Search for the cell housing the specified text and yield its [X, Y] center coordinate. 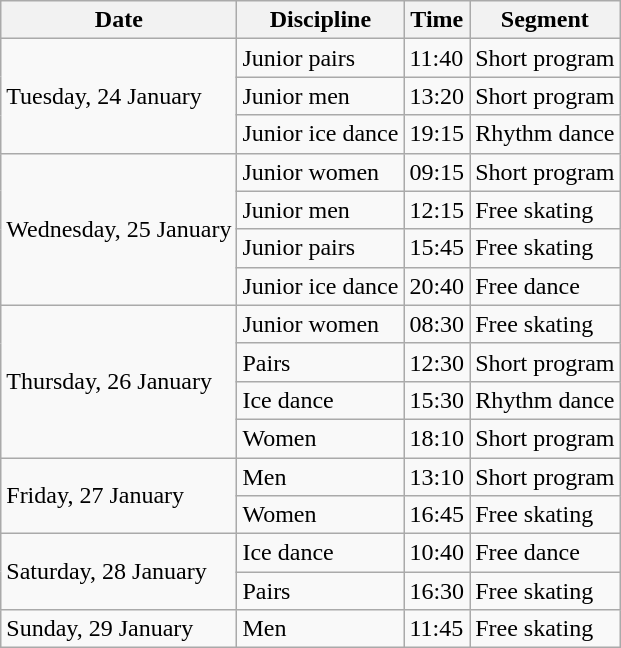
13:10 [437, 477]
Discipline [320, 20]
19:15 [437, 134]
15:30 [437, 400]
18:10 [437, 438]
16:45 [437, 515]
Wednesday, 25 January [119, 229]
09:15 [437, 172]
08:30 [437, 324]
11:45 [437, 629]
Time [437, 20]
13:20 [437, 96]
Sunday, 29 January [119, 629]
15:45 [437, 248]
Saturday, 28 January [119, 572]
Friday, 27 January [119, 496]
Date [119, 20]
10:40 [437, 553]
12:30 [437, 362]
12:15 [437, 210]
Segment [545, 20]
11:40 [437, 58]
20:40 [437, 286]
Thursday, 26 January [119, 381]
Tuesday, 24 January [119, 96]
16:30 [437, 591]
